Determine the (X, Y) coordinate at the center of the cell enclosing the given text.  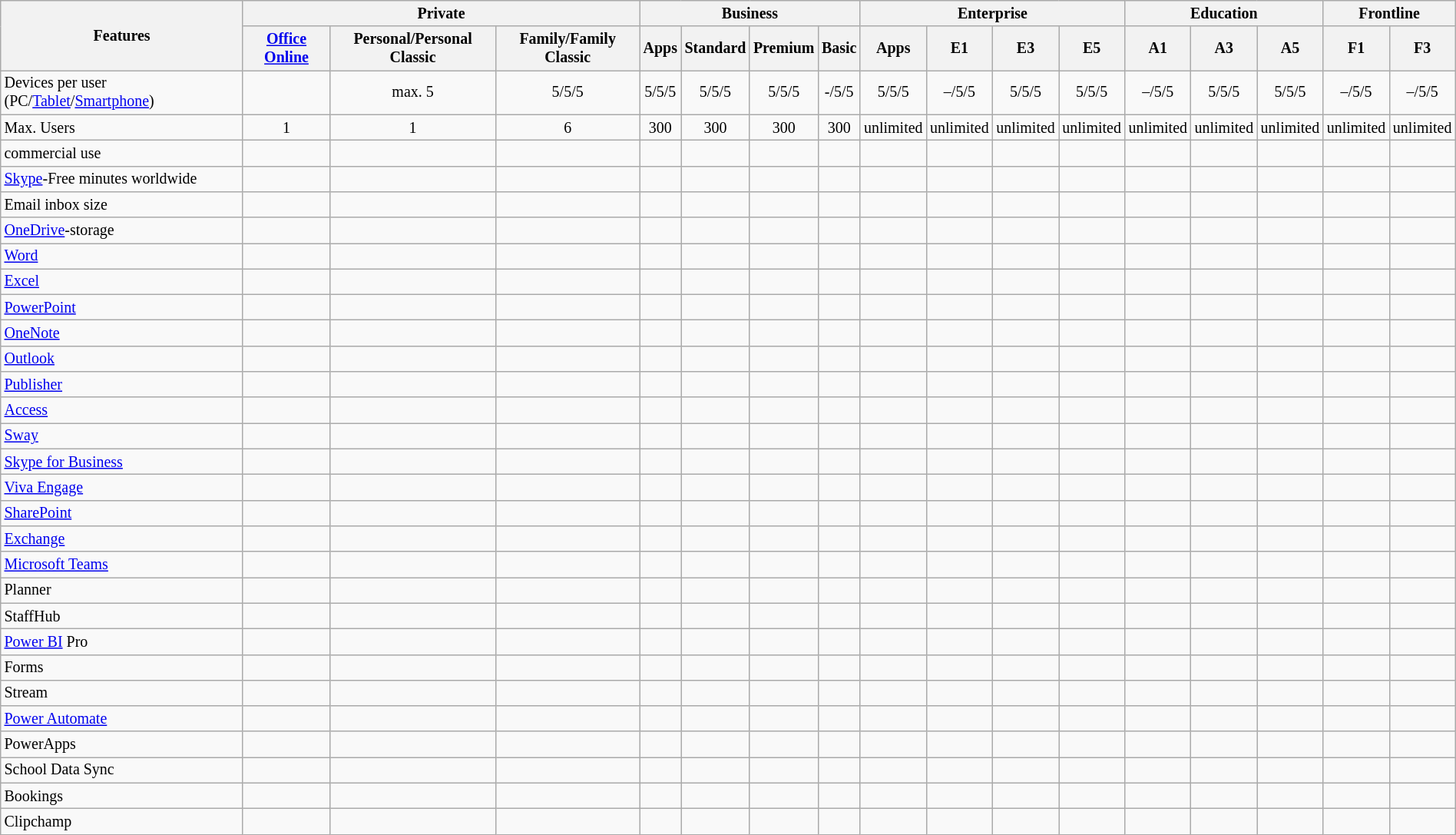
E1 (959, 48)
Publisher (122, 384)
Family/Family Classic (568, 48)
Business (750, 14)
Devices per user (PC/Tablet/Smartphone) (122, 92)
Microsoft Teams (122, 564)
Access (122, 410)
Skype-Free minutes worldwide (122, 178)
Max. Users (122, 128)
Email inbox size (122, 204)
Enterprise (992, 14)
Basic (839, 48)
Stream (122, 693)
E5 (1092, 48)
Frontline (1389, 14)
A5 (1290, 48)
Clipchamp (122, 822)
Planner (122, 590)
SharePoint (122, 513)
A1 (1158, 48)
Standard (716, 48)
Skype for Business (122, 461)
Bookings (122, 796)
Word (122, 255)
Education (1224, 14)
Outlook (122, 358)
max. 5 (413, 92)
Power BI Pro (122, 642)
A3 (1224, 48)
F3 (1422, 48)
Personal/Personal Classic (413, 48)
School Data Sync (122, 770)
Sway (122, 436)
PowerApps (122, 744)
Excel (122, 281)
Private (441, 14)
OneNote (122, 333)
-/5/5 (839, 92)
commercial use (122, 154)
6 (568, 128)
OneDrive-storage (122, 230)
Office Online (286, 48)
Premium (783, 48)
F1 (1356, 48)
Power Automate (122, 719)
StaffHub (122, 616)
Forms (122, 667)
E3 (1025, 48)
PowerPoint (122, 307)
Exchange (122, 539)
Viva Engage (122, 487)
Features (122, 35)
